Pinpoint the cell where the given text exists, returning its (X, Y) midpoint coordinate. 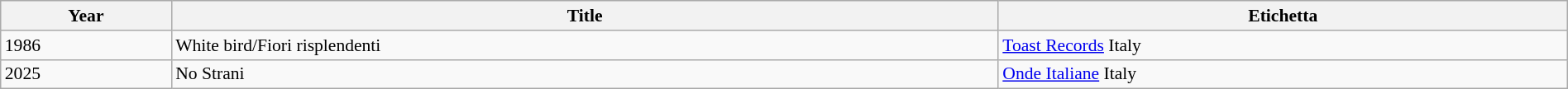
2025 (86, 74)
Onde Italiane Italy (1283, 74)
Year (86, 16)
1986 (86, 44)
No Strani (585, 74)
Toast Records Italy (1283, 44)
White bird/Fiori risplendenti (585, 44)
Title (585, 16)
Etichetta (1283, 16)
